Scan for the cell matching the given text and deliver its [X, Y] coordinate at center. 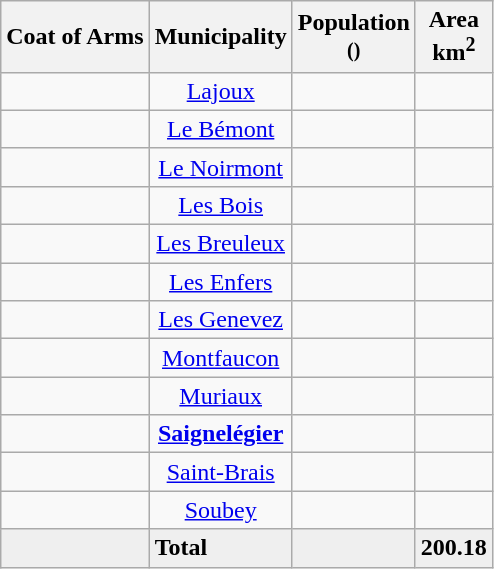
Municipality [220, 37]
Les Genevez [220, 320]
Population() [354, 37]
Coat of Arms [75, 37]
Total [220, 548]
Le Noirmont [220, 167]
200.18 [454, 548]
Les Bois [220, 205]
Lajoux [220, 91]
Saint-Brais [220, 472]
Soubey [220, 510]
Les Breuleux [220, 244]
Area km2 [454, 37]
Saignelégier [220, 434]
Les Enfers [220, 282]
Le Bémont [220, 129]
Montfaucon [220, 358]
Muriaux [220, 396]
